Locate the cell with the specified text and output its (x, y) center coordinate. 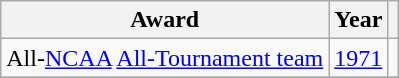
1971 (358, 58)
Year (358, 20)
All-NCAA All-Tournament team (165, 58)
Award (165, 20)
